Extract the [x, y] coordinate from the center of the cell holding the provided text.  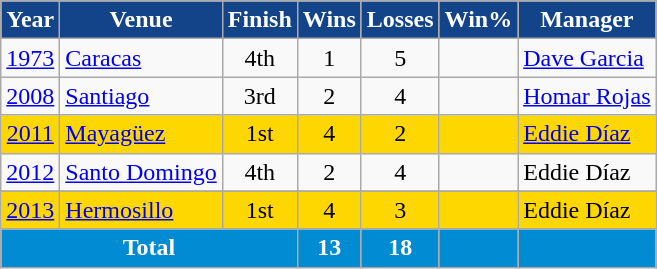
Homar Rojas [587, 96]
18 [400, 248]
3 [400, 210]
Year [30, 20]
2011 [30, 134]
2013 [30, 210]
2008 [30, 96]
Venue [141, 20]
Finish [260, 20]
Santiago [141, 96]
Mayagüez [141, 134]
Santo Domingo [141, 172]
Win% [478, 20]
1973 [30, 58]
5 [400, 58]
3rd [260, 96]
Manager [587, 20]
Dave Garcia [587, 58]
Wins [329, 20]
2012 [30, 172]
13 [329, 248]
Hermosillo [141, 210]
1 [329, 58]
Losses [400, 20]
Caracas [141, 58]
Total [150, 248]
